Identify which cell holds the provided text, then report its [X, Y] central coordinate. 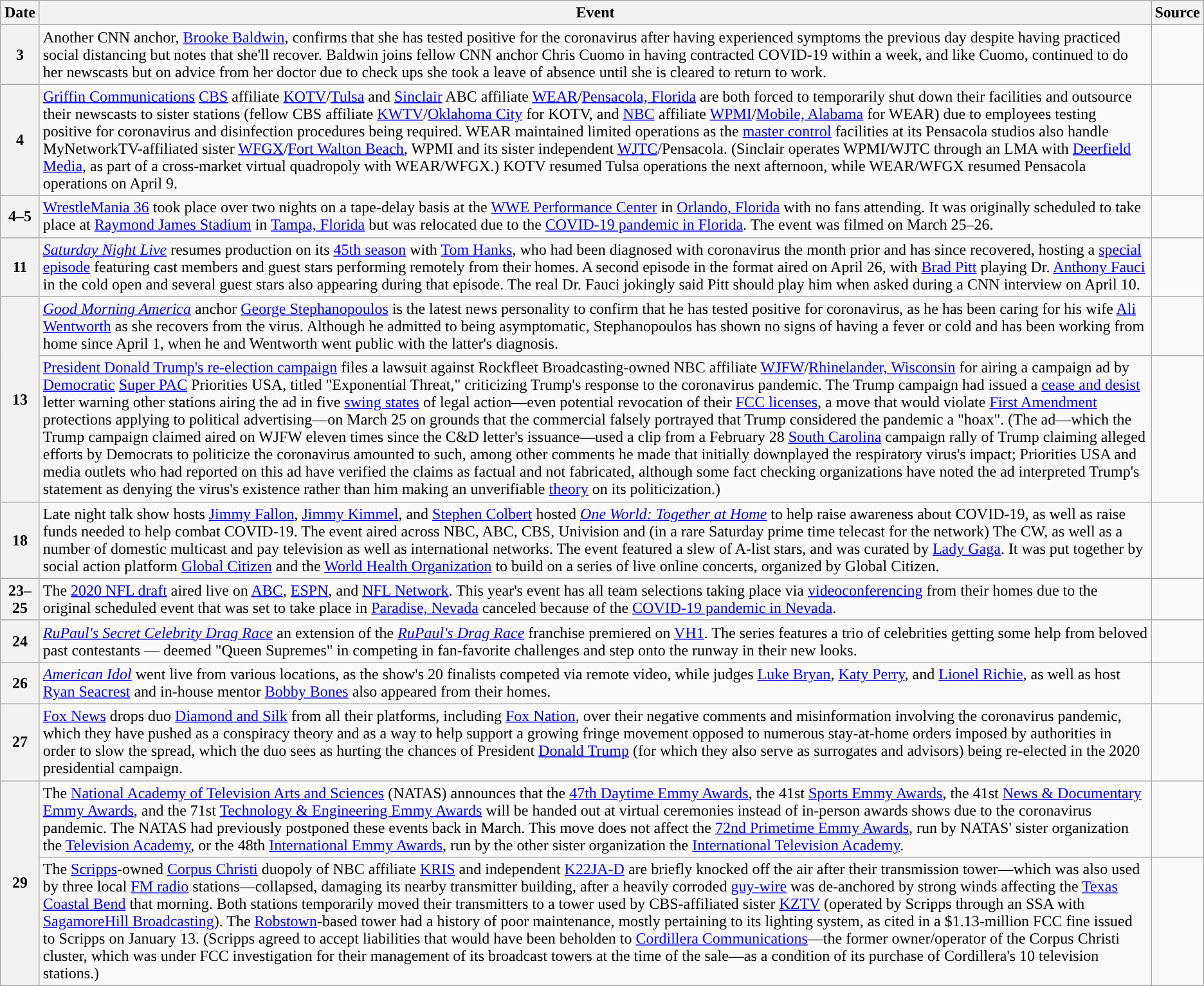
4–5 [20, 216]
Event [596, 13]
13 [20, 399]
11 [20, 267]
Source [1177, 13]
4 [20, 140]
26 [20, 683]
27 [20, 742]
23–25 [20, 599]
18 [20, 540]
3 [20, 55]
24 [20, 641]
Date [20, 13]
29 [20, 884]
